Provide the (X, Y) coordinate of the cell's center where the given text is located.  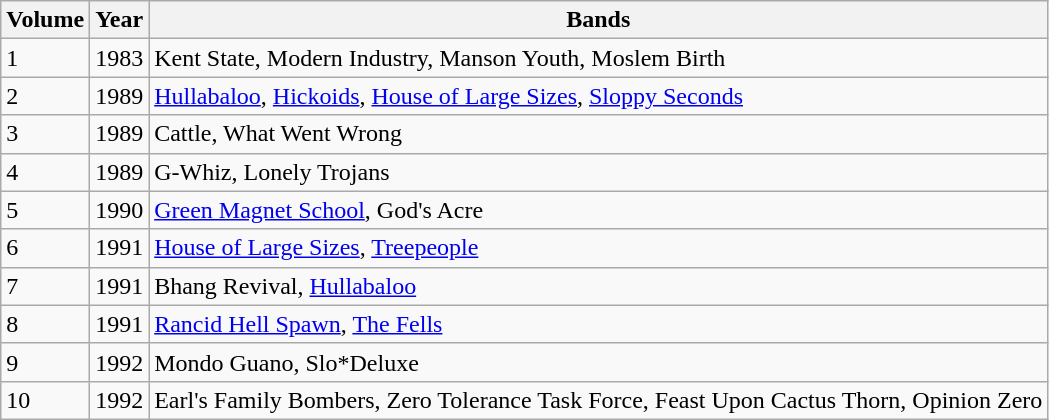
9 (46, 362)
Bhang Revival, Hullabaloo (598, 286)
10 (46, 400)
Cattle, What Went Wrong (598, 134)
6 (46, 248)
Rancid Hell Spawn, The Fells (598, 324)
1983 (120, 58)
Volume (46, 20)
Green Magnet School, God's Acre (598, 210)
Year (120, 20)
5 (46, 210)
Mondo Guano, Slo*Deluxe (598, 362)
House of Large Sizes, Treepeople (598, 248)
1990 (120, 210)
1 (46, 58)
G-Whiz, Lonely Trojans (598, 172)
7 (46, 286)
Kent State, Modern Industry, Manson Youth, Moslem Birth (598, 58)
3 (46, 134)
2 (46, 96)
Bands (598, 20)
8 (46, 324)
Earl's Family Bombers, Zero Tolerance Task Force, Feast Upon Cactus Thorn, Opinion Zero (598, 400)
Hullabaloo, Hickoids, House of Large Sizes, Sloppy Seconds (598, 96)
4 (46, 172)
